Search for the cell housing the specified text and yield its [X, Y] center coordinate. 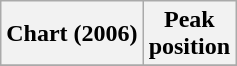
Chart (2006) [72, 34]
Peakposition [189, 34]
